Return the [X, Y] coordinate for the center point of the cell that contains the specified text.  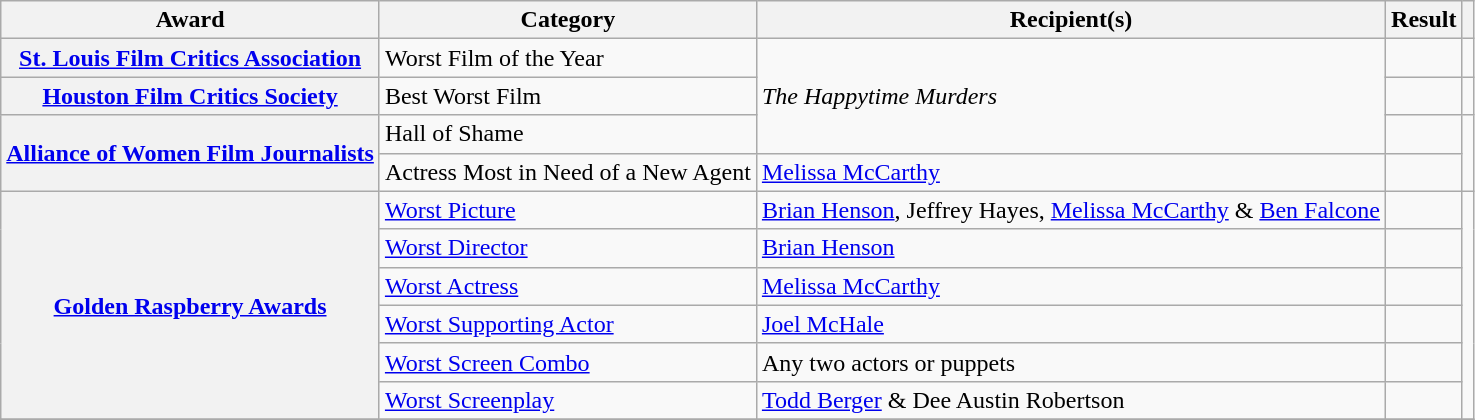
Hall of Shame [568, 134]
Recipient(s) [1070, 20]
Worst Actress [568, 286]
Joel McHale [1070, 324]
Worst Supporting Actor [568, 324]
Worst Director [568, 248]
Brian Henson, Jeffrey Hayes, Melissa McCarthy & Ben Falcone [1070, 210]
Worst Screenplay [568, 400]
Worst Picture [568, 210]
The Happytime Murders [1070, 96]
Worst Screen Combo [568, 362]
Todd Berger & Dee Austin Robertson [1070, 400]
Best Worst Film [568, 96]
Houston Film Critics Society [190, 96]
Actress Most in Need of a New Agent [568, 172]
Category [568, 20]
Brian Henson [1070, 248]
Worst Film of the Year [568, 58]
Any two actors or puppets [1070, 362]
Award [190, 20]
Result [1424, 20]
Alliance of Women Film Journalists [190, 153]
St. Louis Film Critics Association [190, 58]
Golden Raspberry Awards [190, 305]
